Detect which cell encompasses the target text, then output its (x, y) center coordinate. 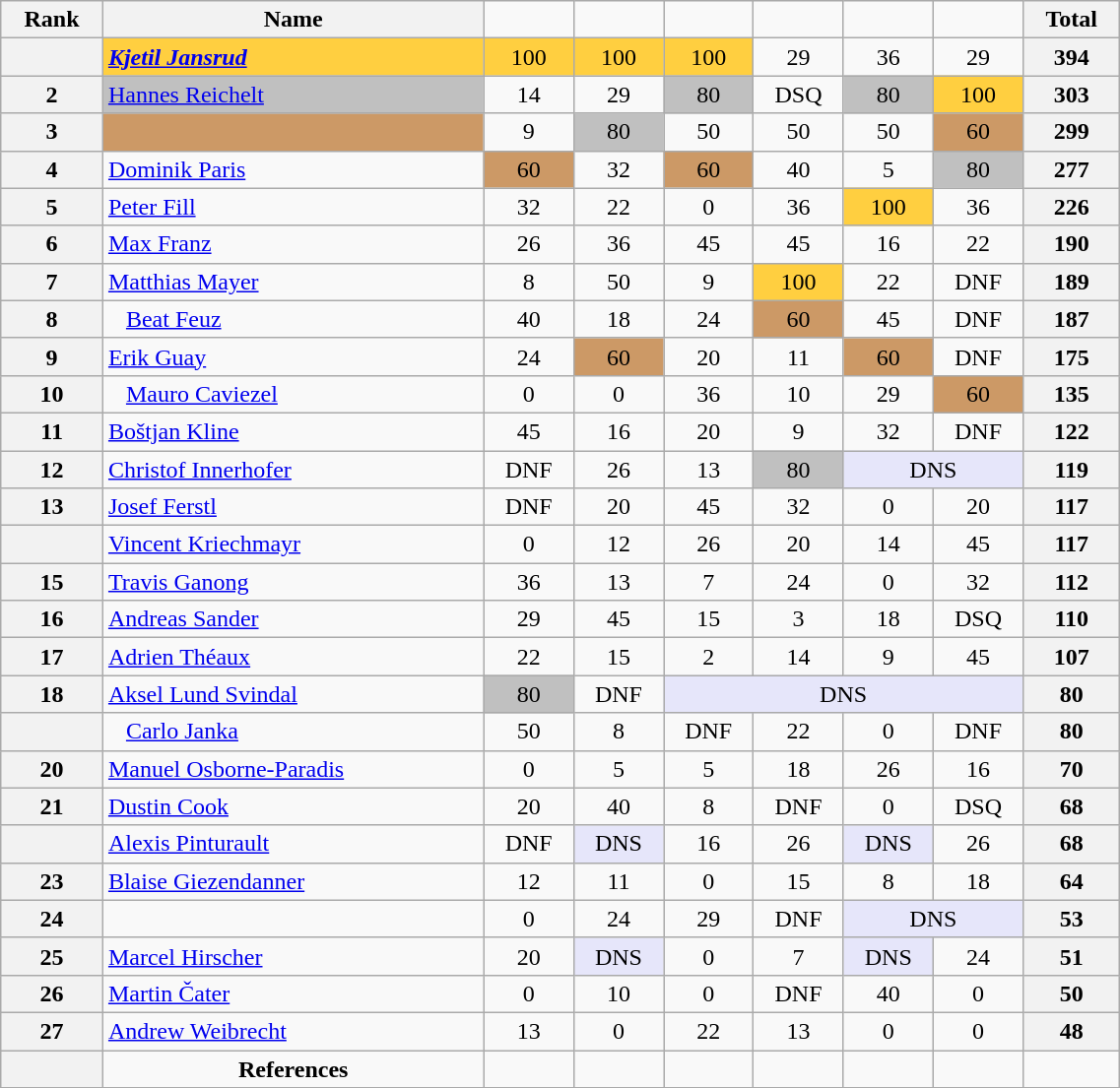
27 (52, 1031)
Max Franz (294, 244)
Blaise Giezendanner (294, 881)
119 (1072, 470)
303 (1072, 95)
4 (52, 169)
51 (1072, 956)
112 (1072, 582)
Kjetil Jansrud (294, 57)
107 (1072, 657)
299 (1072, 132)
187 (1072, 319)
Name (294, 20)
70 (1072, 769)
23 (52, 881)
Aksel Lund Svindal (294, 694)
Martin Čater (294, 993)
Matthias Mayer (294, 282)
6 (52, 244)
Josef Ferstl (294, 507)
Marcel Hirscher (294, 956)
190 (1072, 244)
References (294, 1068)
17 (52, 657)
53 (1072, 919)
Rank (52, 20)
Erik Guay (294, 356)
Mauro Caviezel (294, 394)
175 (1072, 356)
226 (1072, 207)
Boštjan Kline (294, 431)
48 (1072, 1031)
Andreas Sander (294, 619)
Beat Feuz (294, 319)
189 (1072, 282)
Dominik Paris (294, 169)
Andrew Weibrecht (294, 1031)
122 (1072, 431)
21 (52, 806)
Vincent Kriechmayr (294, 544)
Manuel Osborne-Paradis (294, 769)
Carlo Janka (294, 732)
25 (52, 956)
64 (1072, 881)
394 (1072, 57)
Travis Ganong (294, 582)
Adrien Théaux (294, 657)
Total (1072, 20)
277 (1072, 169)
110 (1072, 619)
Hannes Reichelt (294, 95)
Peter Fill (294, 207)
135 (1072, 394)
Dustin Cook (294, 806)
Alexis Pinturault (294, 844)
Christof Innerhofer (294, 470)
